Output the [x, y] coordinate of the center of the cell containing the given text.  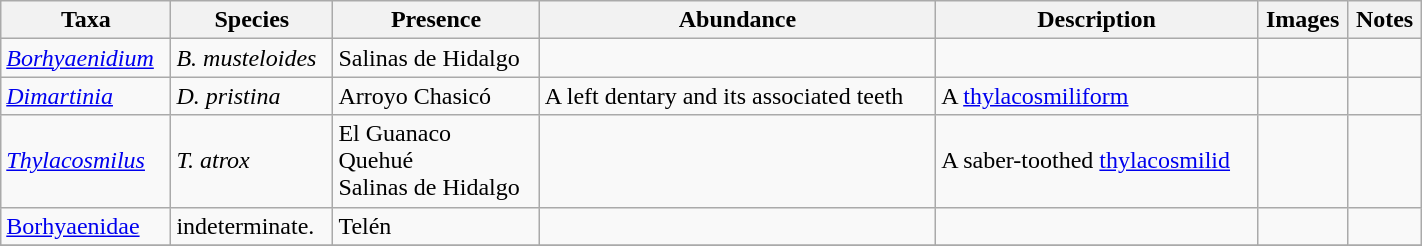
A thylacosmiliform [1097, 96]
Borhyaenidium [86, 58]
Thylacosmilus [86, 161]
El GuanacoQuehuéSalinas de Hidalgo [436, 161]
Arroyo Chasicó [436, 96]
A saber-toothed thylacosmilid [1097, 161]
Description [1097, 20]
Images [1302, 20]
Salinas de Hidalgo [436, 58]
Telén [436, 226]
Dimartinia [86, 96]
indeterminate. [252, 226]
Abundance [737, 20]
Presence [436, 20]
T. atrox [252, 161]
B. musteloides [252, 58]
Taxa [86, 20]
Species [252, 20]
Borhyaenidae [86, 226]
D. pristina [252, 96]
Notes [1384, 20]
A left dentary and its associated teeth [737, 96]
